For the text-containing cell, return its midpoint in (x, y) coordinate format. 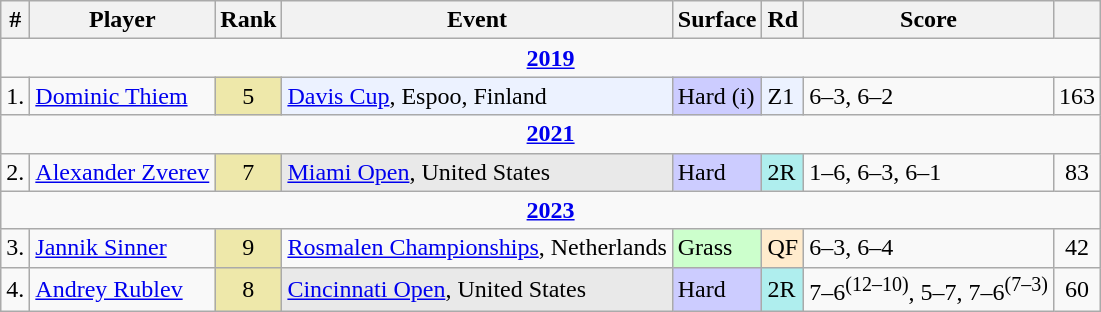
6–3, 6–4 (929, 248)
7 (248, 172)
Rank (248, 20)
6–3, 6–2 (929, 96)
Alexander Zverev (122, 172)
7–6(12–10), 5–7, 7–6(7–3) (929, 290)
3. (16, 248)
Rosmalen Championships, Netherlands (477, 248)
2019 (551, 58)
Player (122, 20)
60 (1076, 290)
Event (477, 20)
5 (248, 96)
Score (929, 20)
Rd (783, 20)
2. (16, 172)
Miami Open, United States (477, 172)
QF (783, 248)
2021 (551, 134)
4. (16, 290)
1–6, 6–3, 6–1 (929, 172)
9 (248, 248)
Surface (717, 20)
Davis Cup, Espoo, Finland (477, 96)
Grass (717, 248)
# (16, 20)
Hard (i) (717, 96)
83 (1076, 172)
Cincinnati Open, United States (477, 290)
Dominic Thiem (122, 96)
Z1 (783, 96)
Andrey Rublev (122, 290)
8 (248, 290)
Jannik Sinner (122, 248)
2023 (551, 210)
163 (1076, 96)
1. (16, 96)
42 (1076, 248)
